From the cell containing the given text, extract its center point as (X, Y) coordinate. 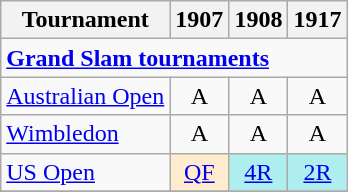
1908 (258, 20)
US Open (86, 172)
Tournament (86, 20)
Grand Slam tournaments (174, 58)
1917 (318, 20)
1907 (200, 20)
Australian Open (86, 96)
Wimbledon (86, 134)
4R (258, 172)
2R (318, 172)
QF (200, 172)
